Identify which cell holds the provided text, then report its (X, Y) central coordinate. 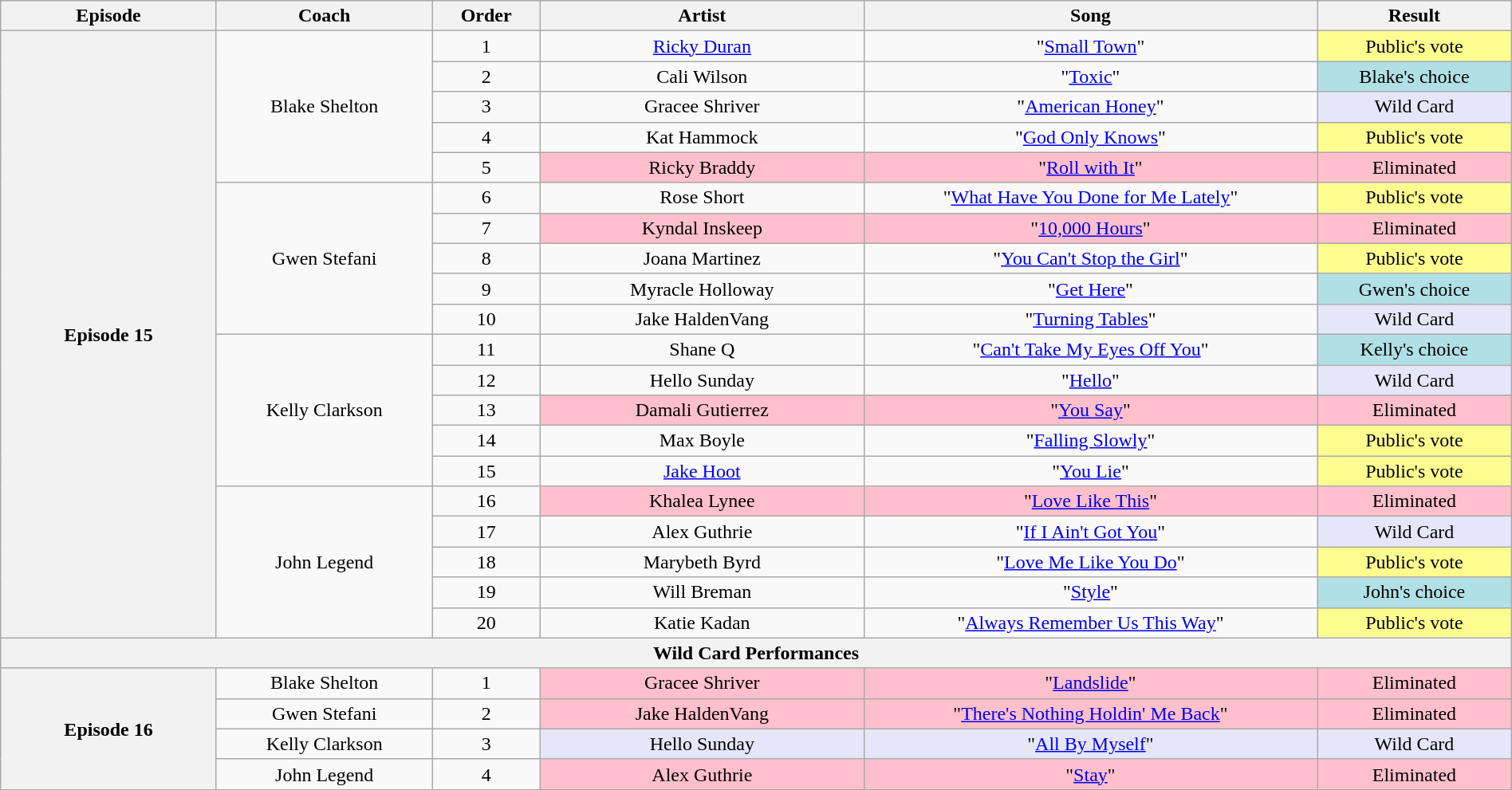
"Get Here" (1090, 289)
19 (486, 592)
Episode 15 (108, 335)
Order (486, 16)
Damali Gutierrez (702, 411)
"Always Remember Us This Way" (1090, 623)
Result (1415, 16)
7 (486, 228)
Shane Q (702, 349)
Kelly's choice (1415, 349)
Khalea Lynee (702, 501)
"Style" (1090, 592)
Kat Hammock (702, 137)
"10,000 Hours" (1090, 228)
Katie Kadan (702, 623)
"Love Like This" (1090, 501)
Joana Martinez (702, 258)
20 (486, 623)
12 (486, 380)
Gwen's choice (1415, 289)
"Small Town" (1090, 46)
Max Boyle (702, 441)
"Turning Tables" (1090, 319)
"Falling Slowly" (1090, 441)
Cali Wilson (702, 77)
"All By Myself" (1090, 744)
Rose Short (702, 198)
"Roll with It" (1090, 167)
10 (486, 319)
6 (486, 198)
Artist (702, 16)
11 (486, 349)
"If I Ain't Got You" (1090, 532)
"There's Nothing Holdin' Me Back" (1090, 713)
15 (486, 471)
"American Honey" (1090, 107)
"Landslide" (1090, 683)
9 (486, 289)
"Stay" (1090, 774)
Myracle Holloway (702, 289)
"You Say" (1090, 411)
"You Lie" (1090, 471)
Ricky Braddy (702, 167)
Wild Card Performances (756, 653)
"God Only Knows" (1090, 137)
Ricky Duran (702, 46)
5 (486, 167)
Episode 16 (108, 729)
Jake Hoot (702, 471)
John's choice (1415, 592)
Episode (108, 16)
18 (486, 562)
14 (486, 441)
Kyndal Inskeep (702, 228)
Coach (324, 16)
Song (1090, 16)
"Hello" (1090, 380)
13 (486, 411)
"What Have You Done for Me Lately" (1090, 198)
17 (486, 532)
Blake's choice (1415, 77)
Will Breman (702, 592)
16 (486, 501)
Marybeth Byrd (702, 562)
"Toxic" (1090, 77)
"You Can't Stop the Girl" (1090, 258)
"Can't Take My Eyes Off You" (1090, 349)
"Love Me Like You Do" (1090, 562)
8 (486, 258)
